Provide the [X, Y] coordinate of the cell's center where the given text is located.  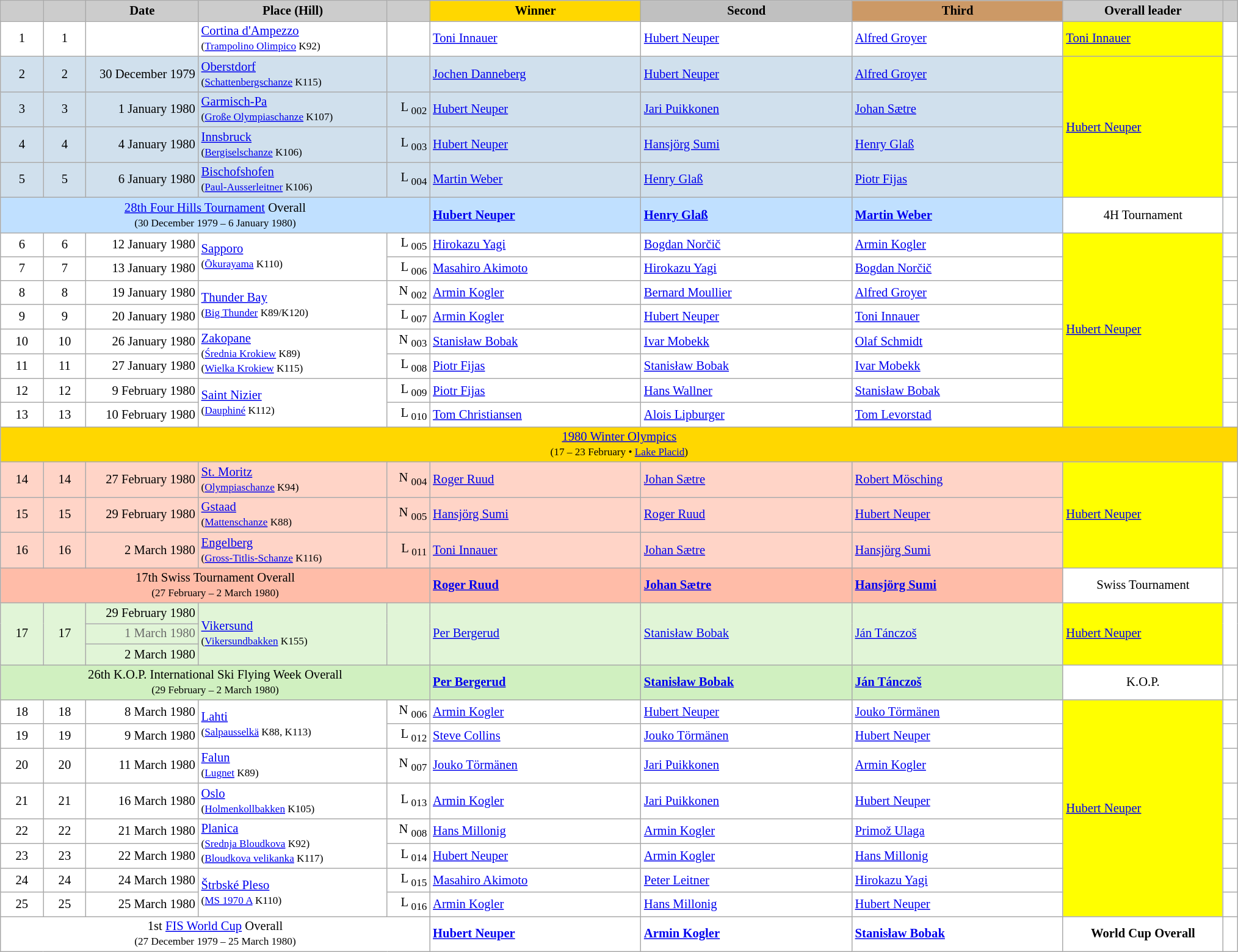
L 006 [408, 269]
1980 Winter Olympics(17 – 23 February • Lake Placid) [619, 444]
4 January 1980 [142, 145]
L 010 [408, 414]
17th Swiss Tournament Overall(27 February – 2 March 1980) [215, 585]
21 March 1980 [142, 831]
26th K.O.P. International Ski Flying Week Overall(29 February – 2 March 1980) [215, 682]
26 January 1980 [142, 341]
Bernard Moullier [747, 293]
N 006 [408, 712]
Olaf Schmidt [958, 341]
Thunder Bay(Big Thunder K89/K120) [293, 305]
L 016 [408, 904]
20 January 1980 [142, 316]
L 013 [408, 801]
Jochen Danneberg [535, 74]
28th Four Hills Tournament Overall(30 December 1979 – 6 January 1980) [215, 215]
L 002 [408, 109]
L 014 [408, 856]
Innsbruck(Bergiselschanze K106) [293, 145]
L 003 [408, 145]
16 March 1980 [142, 801]
Steve Collins [535, 736]
N 003 [408, 341]
19 January 1980 [142, 293]
Date [142, 10]
Alois Lipburger [747, 414]
Peter Leitner [747, 880]
Štrbské Pleso(MS 1970 A K110) [293, 892]
L 011 [408, 550]
4H Tournament [1143, 215]
L 007 [408, 316]
Swiss Tournament [1143, 585]
Lahti(Salpausselkä K88, K113) [293, 724]
K.O.P. [1143, 682]
Engelberg(Gross-Titlis-Schanze K116) [293, 550]
1 March 1980 [142, 633]
Second [747, 10]
Tom Christiansen [535, 414]
L 004 [408, 179]
N 004 [408, 479]
L 012 [408, 736]
Cortina d'Ampezzo(Trampolino Olimpico K92) [293, 38]
Robert Mösching [958, 479]
27 January 1980 [142, 366]
L 005 [408, 244]
9 March 1980 [142, 736]
L 009 [408, 391]
Vikersund(Vikersundbakken K155) [293, 633]
Place (Hill) [293, 10]
Primož Ulaga [958, 831]
Planica(Srednja Bloudkova K92)(Bloudkova velikanka K117) [293, 843]
Falun(Lugnet K89) [293, 765]
Saint Nizier(Dauphiné K112) [293, 403]
St. Moritz(Olympiaschanze K94) [293, 479]
22 March 1980 [142, 856]
N 002 [408, 293]
Winner [535, 10]
N 007 [408, 765]
Overall leader [1143, 10]
Oberstdorf(Schattenbergschanze K115) [293, 74]
Gstaad(Mattenschanze K88) [293, 514]
Zakopane(Średnia Krokiew K89)(Wielka Krokiew K115) [293, 353]
25 March 1980 [142, 904]
Hans Wallner [747, 391]
24 March 1980 [142, 880]
11 March 1980 [142, 765]
9 February 1980 [142, 391]
1st FIS World Cup Overall(27 December 1979 – 25 March 1980) [215, 934]
27 February 1980 [142, 479]
10 February 1980 [142, 414]
13 January 1980 [142, 269]
12 January 1980 [142, 244]
Third [958, 10]
World Cup Overall [1143, 934]
Tom Levorstad [958, 414]
L 008 [408, 366]
6 January 1980 [142, 179]
L 015 [408, 880]
Garmisch-Pa(Große Olympiaschanze K107) [293, 109]
Sapporo(Ōkurayama K110) [293, 256]
30 December 1979 [142, 74]
N 005 [408, 514]
8 March 1980 [142, 712]
Bischofshofen(Paul-Ausserleitner K106) [293, 179]
Oslo(Holmenkollbakken K105) [293, 801]
N 008 [408, 831]
1 January 1980 [142, 109]
